Capture the cell that displays the provided text and extract its (X, Y) central coordinate. 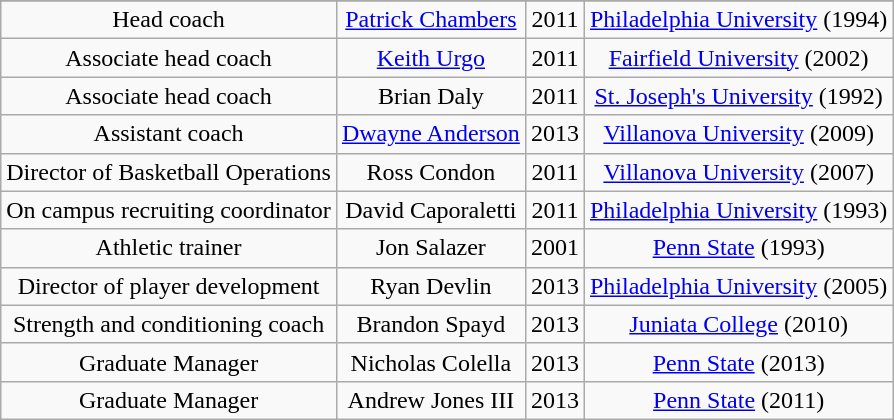
Penn State (2011) (738, 400)
On campus recruiting coordinator (169, 210)
Philadelphia University (1994) (738, 20)
Philadelphia University (2005) (738, 286)
2001 (554, 248)
Fairfield University (2002) (738, 58)
Jon Salazer (430, 248)
Strength and conditioning coach (169, 324)
Dwayne Anderson (430, 134)
Villanova University (2009) (738, 134)
Brian Daly (430, 96)
Andrew Jones III (430, 400)
Nicholas Colella (430, 362)
Keith Urgo (430, 58)
Penn State (2013) (738, 362)
Assistant coach (169, 134)
Juniata College (2010) (738, 324)
Athletic trainer (169, 248)
Ross Condon (430, 172)
Director of Basketball Operations (169, 172)
Philadelphia University (1993) (738, 210)
Patrick Chambers (430, 20)
Brandon Spayd (430, 324)
Villanova University (2007) (738, 172)
Ryan Devlin (430, 286)
St. Joseph's University (1992) (738, 96)
Head coach (169, 20)
Penn State (1993) (738, 248)
David Caporaletti (430, 210)
Director of player development (169, 286)
